Detect which cell encompasses the target text, then output its (X, Y) center coordinate. 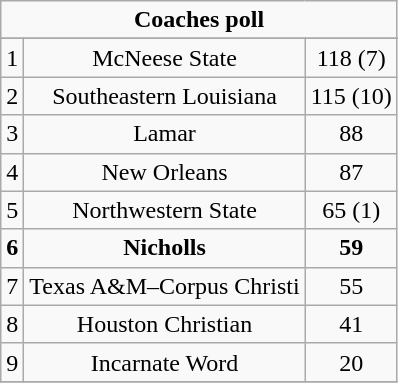
Incarnate Word (164, 362)
Northwestern State (164, 210)
8 (12, 324)
Coaches poll (200, 20)
87 (351, 172)
Houston Christian (164, 324)
9 (12, 362)
20 (351, 362)
1 (12, 58)
59 (351, 248)
115 (10) (351, 96)
118 (7) (351, 58)
88 (351, 134)
2 (12, 96)
Lamar (164, 134)
Nicholls (164, 248)
Southeastern Louisiana (164, 96)
3 (12, 134)
41 (351, 324)
7 (12, 286)
4 (12, 172)
New Orleans (164, 172)
5 (12, 210)
McNeese State (164, 58)
6 (12, 248)
65 (1) (351, 210)
55 (351, 286)
Texas A&M–Corpus Christi (164, 286)
